Provide the [X, Y] coordinate of the cell's center where the given text is located.  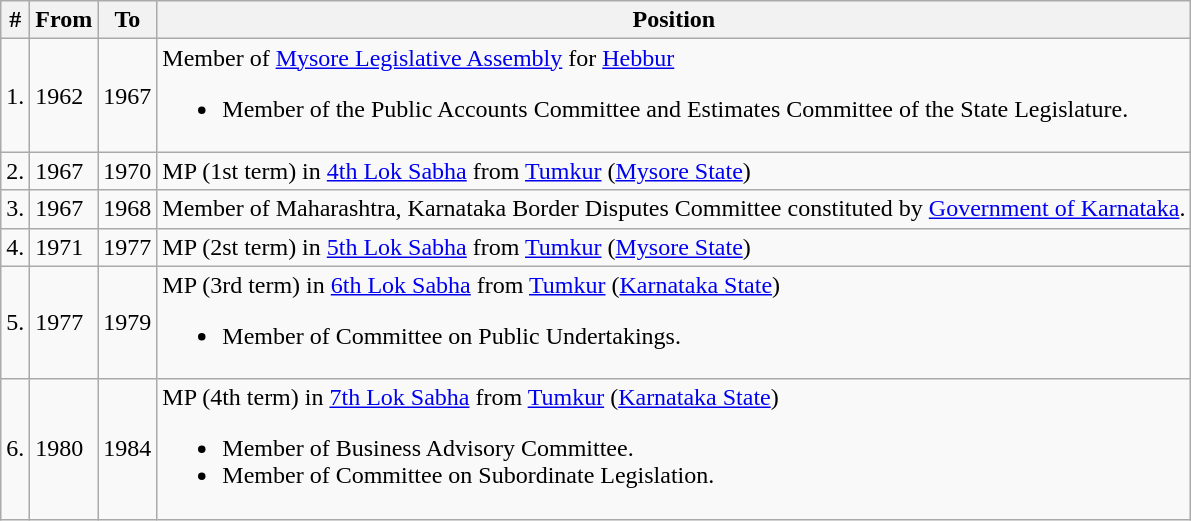
From [64, 20]
1. [16, 96]
# [16, 20]
1962 [64, 96]
Member of Mysore Legislative Assembly for HebburMember of the Public Accounts Committee and Estimates Committee of the State Legislature. [674, 96]
4. [16, 247]
Position [674, 20]
1971 [64, 247]
1968 [128, 209]
1984 [128, 449]
To [128, 20]
MP (4th term) in 7th Lok Sabha from Tumkur (Karnataka State)Member of Business Advisory Committee.Member of Committee on Subordinate Legislation. [674, 449]
1979 [128, 322]
MP (2st term) in 5th Lok Sabha from Tumkur (Mysore State) [674, 247]
6. [16, 449]
2. [16, 171]
Member of Maharashtra, Karnataka Border Disputes Committee constituted by Government of Karnataka. [674, 209]
1970 [128, 171]
3. [16, 209]
MP (3rd term) in 6th Lok Sabha from Tumkur (Karnataka State)Member of Committee on Public Undertakings. [674, 322]
5. [16, 322]
MP (1st term) in 4th Lok Sabha from Tumkur (Mysore State) [674, 171]
1980 [64, 449]
